Provide the (X, Y) coordinate of the cell's center where the given text is located.  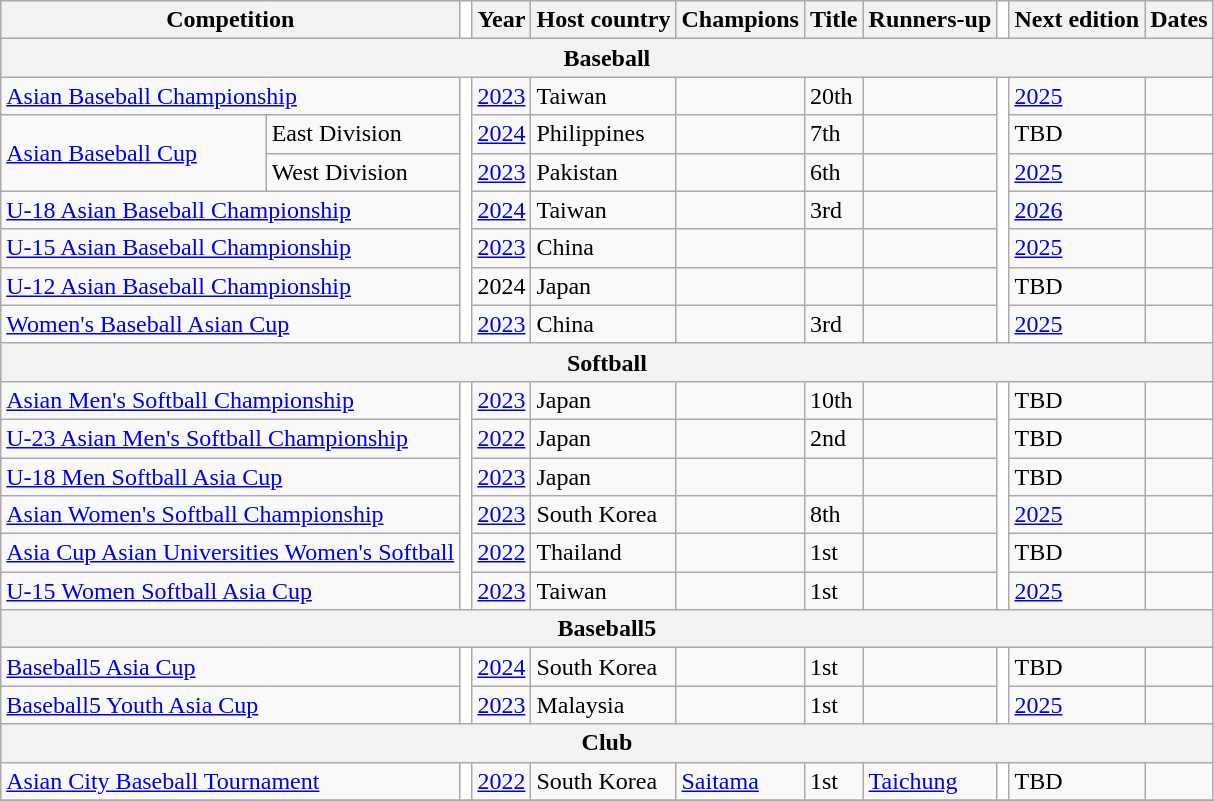
Dates (1179, 20)
Next edition (1077, 20)
Baseball (607, 58)
8th (834, 515)
Asian Baseball Cup (134, 153)
Competition (230, 20)
Softball (607, 362)
2026 (1077, 210)
Asia Cup Asian Universities Women's Softball (230, 553)
Asian Baseball Championship (230, 96)
U-15 Asian Baseball Championship (230, 248)
10th (834, 400)
Taichung (930, 781)
Women's Baseball Asian Cup (230, 324)
U-12 Asian Baseball Championship (230, 286)
Club (607, 743)
7th (834, 134)
Philippines (604, 134)
U-18 Men Softball Asia Cup (230, 477)
Year (502, 20)
Title (834, 20)
Runners-up (930, 20)
Asian Men's Softball Championship (230, 400)
U-18 Asian Baseball Championship (230, 210)
Host country (604, 20)
Baseball5 Asia Cup (230, 667)
Baseball5 Youth Asia Cup (230, 705)
U-15 Women Softball Asia Cup (230, 591)
Malaysia (604, 705)
Asian City Baseball Tournament (230, 781)
U-23 Asian Men's Softball Championship (230, 438)
6th (834, 172)
Baseball5 (607, 629)
West Division (363, 172)
Champions (740, 20)
Thailand (604, 553)
East Division (363, 134)
20th (834, 96)
Pakistan (604, 172)
Asian Women's Softball Championship (230, 515)
2nd (834, 438)
Saitama (740, 781)
